Output the (X, Y) coordinate of the center of the cell containing the given text.  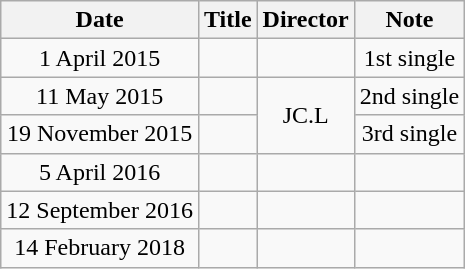
1 April 2015 (100, 58)
Title (228, 20)
1st single (409, 58)
2nd single (409, 96)
19 November 2015 (100, 134)
Note (409, 20)
14 February 2018 (100, 248)
5 April 2016 (100, 172)
Director (306, 20)
12 September 2016 (100, 210)
3rd single (409, 134)
Date (100, 20)
JC.L (306, 115)
11 May 2015 (100, 96)
